Return the (x, y) coordinate for the center point of the cell that contains the specified text.  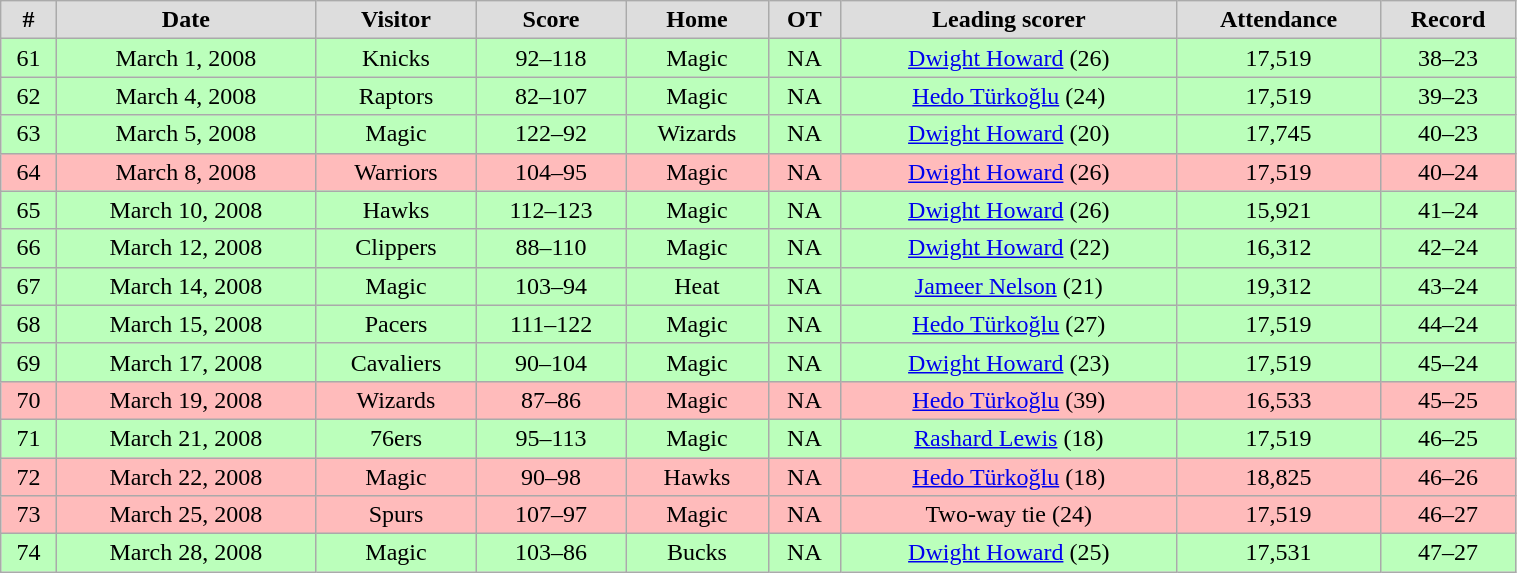
17,531 (1278, 553)
Clippers (396, 248)
40–24 (1448, 172)
March 10, 2008 (186, 210)
Hedo Türkoğlu (27) (1009, 324)
76ers (396, 438)
42–24 (1448, 248)
44–24 (1448, 324)
Pacers (396, 324)
40–23 (1448, 134)
16,533 (1278, 400)
Cavaliers (396, 362)
92–118 (550, 58)
46–26 (1448, 477)
Dwight Howard (23) (1009, 362)
Date (186, 20)
March 15, 2008 (186, 324)
Rashard Lewis (18) (1009, 438)
Dwight Howard (22) (1009, 248)
45–25 (1448, 400)
March 4, 2008 (186, 96)
103–94 (550, 286)
Heat (698, 286)
63 (29, 134)
OT (804, 20)
Home (698, 20)
Attendance (1278, 20)
65 (29, 210)
64 (29, 172)
Jameer Nelson (21) (1009, 286)
111–122 (550, 324)
March 21, 2008 (186, 438)
112–123 (550, 210)
Hedo Türkoğlu (18) (1009, 477)
Score (550, 20)
March 14, 2008 (186, 286)
68 (29, 324)
16,312 (1278, 248)
March 17, 2008 (186, 362)
Visitor (396, 20)
74 (29, 553)
73 (29, 515)
47–27 (1448, 553)
67 (29, 286)
90–98 (550, 477)
17,745 (1278, 134)
March 1, 2008 (186, 58)
103–86 (550, 553)
46–25 (1448, 438)
Warriors (396, 172)
15,921 (1278, 210)
122–92 (550, 134)
72 (29, 477)
107–97 (550, 515)
March 22, 2008 (186, 477)
46–27 (1448, 515)
Record (1448, 20)
88–110 (550, 248)
87–86 (550, 400)
90–104 (550, 362)
Dwight Howard (20) (1009, 134)
70 (29, 400)
Hedo Türkoğlu (39) (1009, 400)
March 19, 2008 (186, 400)
# (29, 20)
March 5, 2008 (186, 134)
Knicks (396, 58)
82–107 (550, 96)
March 28, 2008 (186, 553)
Spurs (396, 515)
March 25, 2008 (186, 515)
41–24 (1448, 210)
Bucks (698, 553)
18,825 (1278, 477)
95–113 (550, 438)
Dwight Howard (25) (1009, 553)
38–23 (1448, 58)
March 12, 2008 (186, 248)
19,312 (1278, 286)
March 8, 2008 (186, 172)
62 (29, 96)
43–24 (1448, 286)
Two-way tie (24) (1009, 515)
69 (29, 362)
71 (29, 438)
Raptors (396, 96)
39–23 (1448, 96)
Hedo Türkoğlu (24) (1009, 96)
Leading scorer (1009, 20)
66 (29, 248)
45–24 (1448, 362)
104–95 (550, 172)
61 (29, 58)
